Locate the cell with the specified text and output its (X, Y) center coordinate. 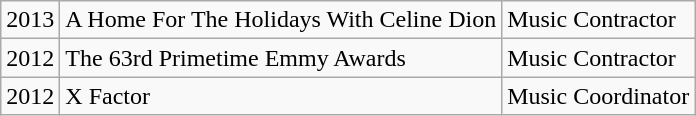
2013 (30, 20)
Music Coordinator (598, 96)
X Factor (281, 96)
The 63rd Primetime Emmy Awards (281, 58)
A Home For The Holidays With Celine Dion (281, 20)
